Return (X, Y) of the center of cell containing provided text 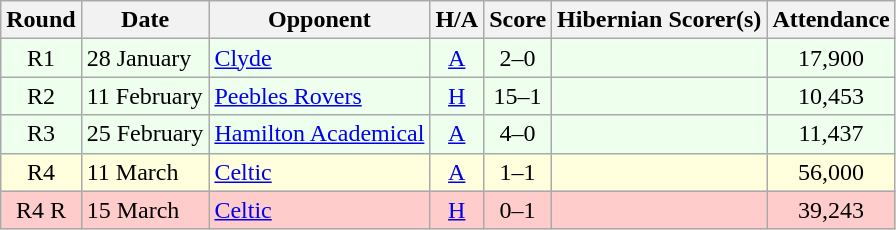
Hamilton Academical (320, 134)
Attendance (831, 20)
15–1 (518, 96)
Hibernian Scorer(s) (660, 20)
11 March (145, 172)
Opponent (320, 20)
39,243 (831, 210)
Score (518, 20)
Clyde (320, 58)
4–0 (518, 134)
Peebles Rovers (320, 96)
15 March (145, 210)
25 February (145, 134)
11,437 (831, 134)
17,900 (831, 58)
28 January (145, 58)
Date (145, 20)
11 February (145, 96)
0–1 (518, 210)
R1 (41, 58)
R2 (41, 96)
R3 (41, 134)
R4 (41, 172)
H/A (457, 20)
56,000 (831, 172)
R4 R (41, 210)
10,453 (831, 96)
1–1 (518, 172)
2–0 (518, 58)
Round (41, 20)
